Capture the cell that displays the provided text and extract its (X, Y) central coordinate. 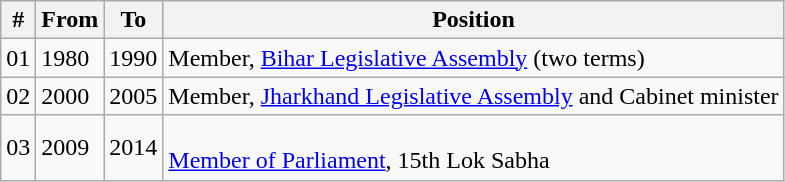
01 (18, 58)
Member, Bihar Legislative Assembly (two terms) (474, 58)
2000 (70, 96)
# (18, 20)
1980 (70, 58)
Position (474, 20)
1990 (134, 58)
From (70, 20)
2005 (134, 96)
Member, Jharkhand Legislative Assembly and Cabinet minister (474, 96)
To (134, 20)
02 (18, 96)
2009 (70, 148)
03 (18, 148)
Member of Parliament, 15th Lok Sabha (474, 148)
2014 (134, 148)
